Find where the given text appears and provide that cell's center as (X, Y) coordinate. 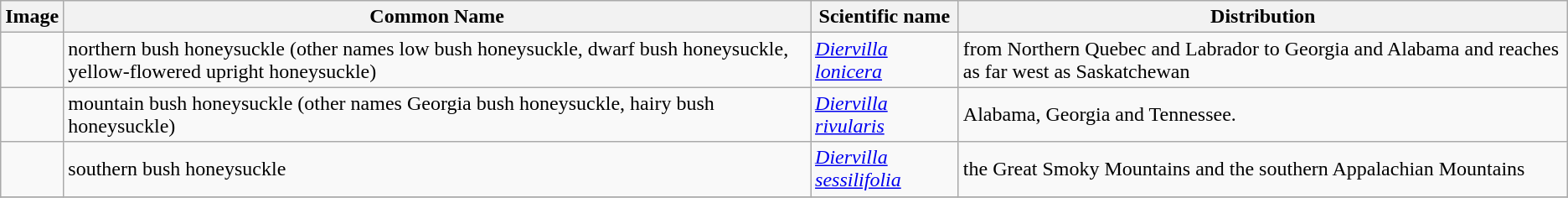
from Northern Quebec and Labrador to Georgia and Alabama and reaches as far west as Saskatchewan (1263, 60)
northern bush honeysuckle (other names low bush honeysuckle, dwarf bush honeysuckle, yellow-flowered upright honeysuckle) (437, 60)
southern bush honeysuckle (437, 169)
mountain bush honeysuckle (other names Georgia bush honeysuckle, hairy bush honeysuckle) (437, 114)
Distribution (1263, 17)
Image (32, 17)
Diervilla rivularis (885, 114)
Diervilla lonicera (885, 60)
Diervilla sessilifolia (885, 169)
Alabama, Georgia and Tennessee. (1263, 114)
Common Name (437, 17)
the Great Smoky Mountains and the southern Appalachian Mountains (1263, 169)
Scientific name (885, 17)
